Capture the cell that displays the provided text and extract its (x, y) central coordinate. 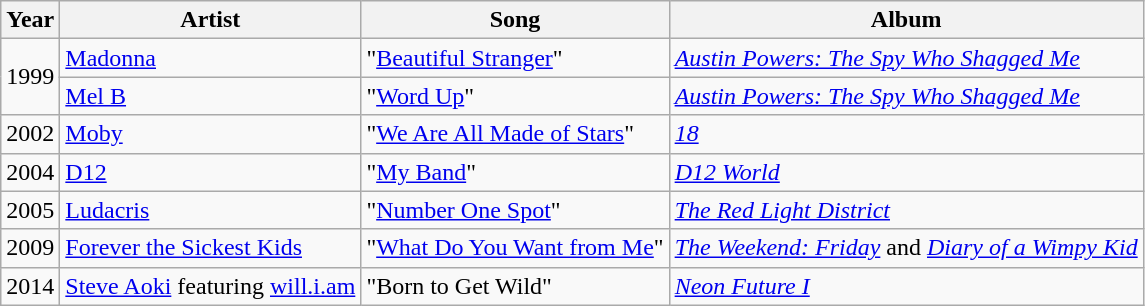
Neon Future I (906, 286)
"What Do You Want from Me" (515, 248)
2009 (30, 248)
Year (30, 20)
"Number One Spot" (515, 210)
"We Are All Made of Stars" (515, 134)
Artist (210, 20)
Ludacris (210, 210)
The Red Light District (906, 210)
"Word Up" (515, 96)
Moby (210, 134)
D12 (210, 172)
Forever the Sickest Kids (210, 248)
Album (906, 20)
Song (515, 20)
2002 (30, 134)
"My Band" (515, 172)
"Born to Get Wild" (515, 286)
D12 World (906, 172)
2005 (30, 210)
2004 (30, 172)
The Weekend: Friday and Diary of a Wimpy Kid (906, 248)
18 (906, 134)
Madonna (210, 58)
2014 (30, 286)
Steve Aoki featuring will.i.am (210, 286)
Mel B (210, 96)
1999 (30, 77)
"Beautiful Stranger" (515, 58)
